For the text-containing cell, return its midpoint in (x, y) coordinate format. 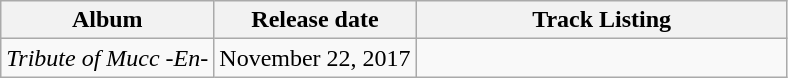
Album (108, 20)
Release date (315, 20)
Track Listing (602, 20)
Tribute of Mucc -En- (108, 58)
November 22, 2017 (315, 58)
